Locate the cell with the specified text and output its (x, y) center coordinate. 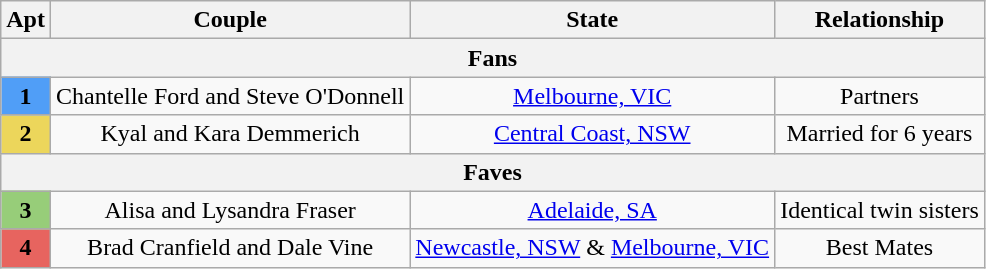
Identical twin sisters (880, 210)
Brad Cranfield and Dale Vine (230, 248)
Couple (230, 20)
2 (26, 134)
Alisa and Lysandra Fraser (230, 210)
State (592, 20)
Kyal and Kara Demmerich (230, 134)
3 (26, 210)
Melbourne, VIC (592, 96)
Best Mates (880, 248)
4 (26, 248)
Adelaide, SA (592, 210)
Fans (493, 58)
Faves (493, 172)
Relationship (880, 20)
Apt (26, 20)
1 (26, 96)
Newcastle, NSW & Melbourne, VIC (592, 248)
Central Coast, NSW (592, 134)
Partners (880, 96)
Married for 6 years (880, 134)
Chantelle Ford and Steve O'Donnell (230, 96)
